Identify which cell holds the provided text, then report its (X, Y) central coordinate. 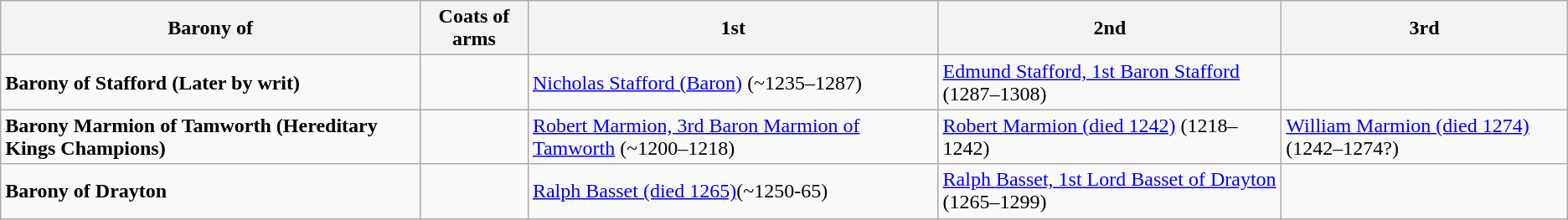
Ralph Basset (died 1265)(~1250-65) (733, 191)
Edmund Stafford, 1st Baron Stafford (1287–1308) (1110, 82)
William Marmion (died 1274) (1242–1274?) (1424, 137)
Coats of arms (474, 28)
Robert Marmion, 3rd Baron Marmion of Tamworth (~1200–1218) (733, 137)
Barony of Drayton (211, 191)
2nd (1110, 28)
3rd (1424, 28)
1st (733, 28)
Barony Marmion of Tamworth (Hereditary Kings Champions) (211, 137)
Barony of (211, 28)
Nicholas Stafford (Baron) (~1235–1287) (733, 82)
Ralph Basset, 1st Lord Basset of Drayton (1265–1299) (1110, 191)
Barony of Stafford (Later by writ) (211, 82)
Robert Marmion (died 1242) (1218–1242) (1110, 137)
